Locate the cell with the specified text and output its (x, y) center coordinate. 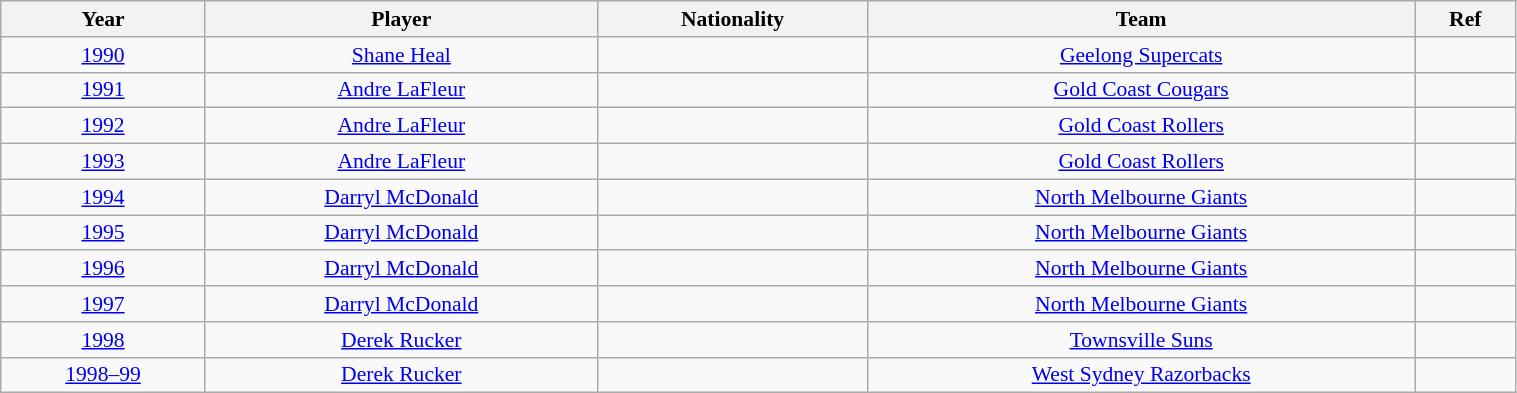
1993 (104, 162)
Year (104, 19)
1992 (104, 126)
1995 (104, 233)
1994 (104, 197)
1996 (104, 269)
1991 (104, 90)
1998–99 (104, 375)
Nationality (732, 19)
Team (1142, 19)
Shane Heal (401, 55)
Ref (1466, 19)
1997 (104, 304)
Player (401, 19)
West Sydney Razorbacks (1142, 375)
Geelong Supercats (1142, 55)
Gold Coast Cougars (1142, 90)
Townsville Suns (1142, 340)
1990 (104, 55)
1998 (104, 340)
